Extract the (X, Y) coordinate from the center of the cell holding the provided text.  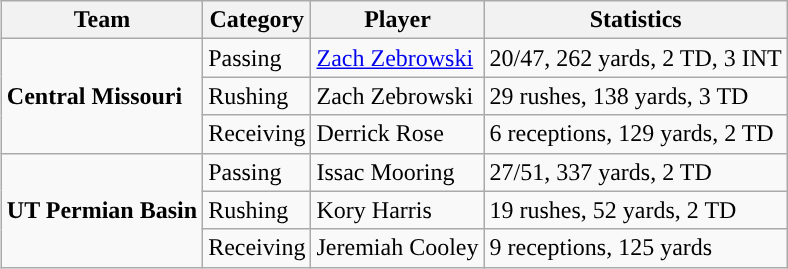
Player (398, 20)
Statistics (636, 20)
Kory Harris (398, 210)
Central Missouri (102, 96)
6 receptions, 129 yards, 2 TD (636, 134)
9 receptions, 125 yards (636, 248)
Team (102, 20)
UT Permian Basin (102, 210)
Jeremiah Cooley (398, 248)
Issac Mooring (398, 172)
Derrick Rose (398, 134)
29 rushes, 138 yards, 3 TD (636, 96)
27/51, 337 yards, 2 TD (636, 172)
Category (257, 20)
20/47, 262 yards, 2 TD, 3 INT (636, 58)
19 rushes, 52 yards, 2 TD (636, 210)
